Scan for the cell matching the given text and deliver its (X, Y) coordinate at center. 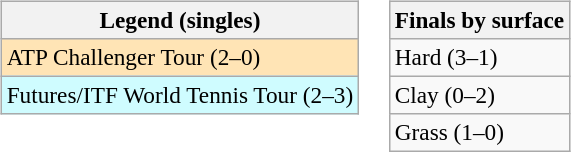
Finals by surface (479, 20)
Grass (1–0) (479, 133)
Hard (3–1) (479, 57)
ATP Challenger Tour (2–0) (180, 57)
Clay (0–2) (479, 95)
Legend (singles) (180, 20)
Futures/ITF World Tennis Tour (2–3) (180, 95)
